For the text-containing cell, return its midpoint in [x, y] coordinate format. 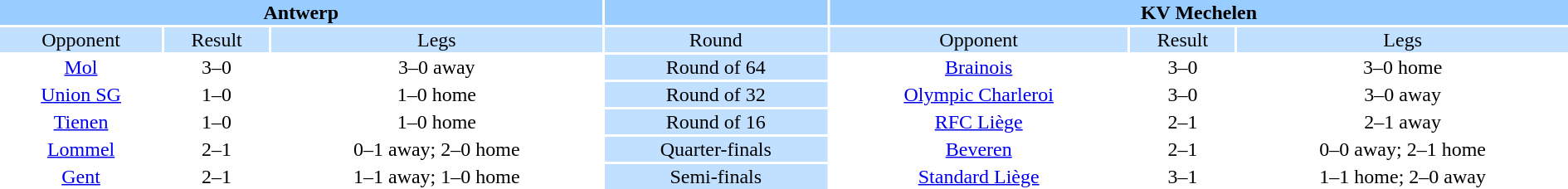
Union SG [81, 94]
0–0 away; 2–1 home [1402, 149]
Semi-finals [716, 177]
Olympic Charleroi [979, 94]
3–0 home [1402, 67]
Standard Liège [979, 177]
1–1 home; 2–0 away [1402, 177]
Antwerp [301, 12]
Round [716, 40]
3–1 [1182, 177]
Beveren [979, 149]
0–1 away; 2–0 home [436, 149]
Quarter-finals [716, 149]
Brainois [979, 67]
Round of 64 [716, 67]
Tienen [81, 122]
Round of 16 [716, 122]
RFC Liège [979, 122]
Round of 32 [716, 94]
Gent [81, 177]
1–1 away; 1–0 home [436, 177]
KV Mechelen [1199, 12]
2–1 away [1402, 122]
Lommel [81, 149]
Mol [81, 67]
